Pinpoint the cell where the given text exists, returning its (X, Y) midpoint coordinate. 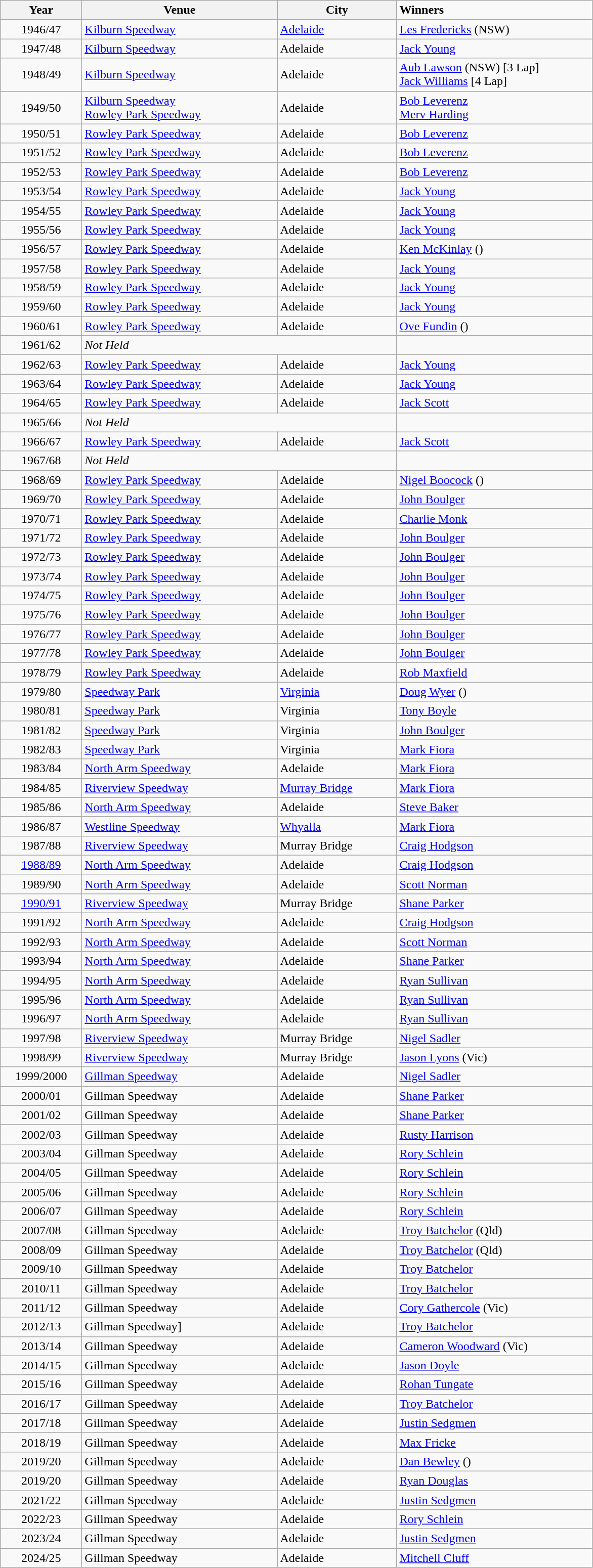
2007/08 (41, 1231)
2010/11 (41, 1288)
Jason Doyle (494, 1365)
Tony Boyle (494, 711)
Ken McKinlay () (494, 249)
1955/56 (41, 230)
1987/88 (41, 845)
1962/63 (41, 365)
1982/83 (41, 749)
2015/16 (41, 1384)
1952/53 (41, 172)
1967/68 (41, 461)
1996/97 (41, 1019)
1963/64 (41, 384)
2000/01 (41, 1096)
1965/66 (41, 422)
1956/57 (41, 249)
1946/47 (41, 29)
2001/02 (41, 1115)
1986/87 (41, 826)
Bob LeverenzMerv Harding (494, 107)
Charlie Monk (494, 518)
2013/14 (41, 1346)
City (337, 10)
1973/74 (41, 576)
1985/86 (41, 807)
1947/48 (41, 49)
1989/90 (41, 884)
2016/17 (41, 1404)
1953/54 (41, 191)
1971/72 (41, 537)
1981/82 (41, 730)
Ove Fundin () (494, 326)
2011/12 (41, 1308)
1957/58 (41, 268)
Gillman Speedway] (180, 1327)
2003/04 (41, 1153)
1991/92 (41, 923)
1950/51 (41, 133)
1980/81 (41, 711)
Les Fredericks (NSW) (494, 29)
1969/70 (41, 499)
1998/99 (41, 1057)
1990/91 (41, 904)
Doug Wyer () (494, 692)
1972/73 (41, 557)
2018/19 (41, 1442)
Rusty Harrison (494, 1134)
Rob Maxfield (494, 673)
Mitchell Cluff (494, 1558)
1961/62 (41, 345)
2021/22 (41, 1500)
1948/49 (41, 75)
1975/76 (41, 615)
2024/25 (41, 1558)
1995/96 (41, 1000)
1999/2000 (41, 1077)
1959/60 (41, 307)
2002/03 (41, 1134)
1988/89 (41, 865)
1970/71 (41, 518)
2006/07 (41, 1212)
1994/95 (41, 980)
Dan Bewley () (494, 1461)
1951/52 (41, 153)
Rohan Tungate (494, 1384)
Whyalla (337, 826)
Winners (494, 10)
2009/10 (41, 1269)
2012/13 (41, 1327)
1960/61 (41, 326)
2005/06 (41, 1192)
1964/65 (41, 403)
Max Fricke (494, 1442)
1949/50 (41, 107)
2014/15 (41, 1365)
1984/85 (41, 788)
2004/05 (41, 1173)
1997/98 (41, 1038)
1968/69 (41, 480)
Ryan Douglas (494, 1481)
2008/09 (41, 1250)
1966/67 (41, 441)
1976/77 (41, 634)
Nigel Boocock () (494, 480)
1978/79 (41, 673)
2023/24 (41, 1539)
1958/59 (41, 288)
Cory Gathercole (Vic) (494, 1308)
Steve Baker (494, 807)
1977/78 (41, 653)
Aub Lawson (NSW) [3 Lap]Jack Williams [4 Lap] (494, 75)
2017/18 (41, 1423)
1979/80 (41, 692)
1983/84 (41, 769)
1992/93 (41, 942)
Westline Speedway (180, 826)
Venue (180, 10)
1974/75 (41, 596)
Cameron Woodward (Vic) (494, 1346)
Jason Lyons (Vic) (494, 1057)
1954/55 (41, 210)
Year (41, 10)
1993/94 (41, 961)
Kilburn SpeedwayRowley Park Speedway (180, 107)
2022/23 (41, 1519)
